Output the (X, Y) coordinate of the center of the cell containing the given text.  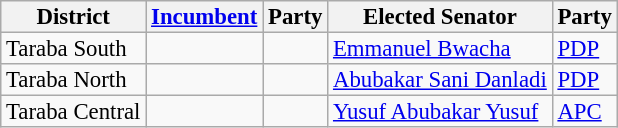
Taraba South (74, 49)
Incumbent (204, 17)
Abubakar Sani Danladi (440, 80)
Taraba North (74, 80)
Yusuf Abubakar Yusuf (440, 112)
APC (584, 112)
Emmanuel Bwacha (440, 49)
Taraba Central (74, 112)
District (74, 17)
Elected Senator (440, 17)
